Output the [X, Y] coordinate of the center of the cell containing the given text.  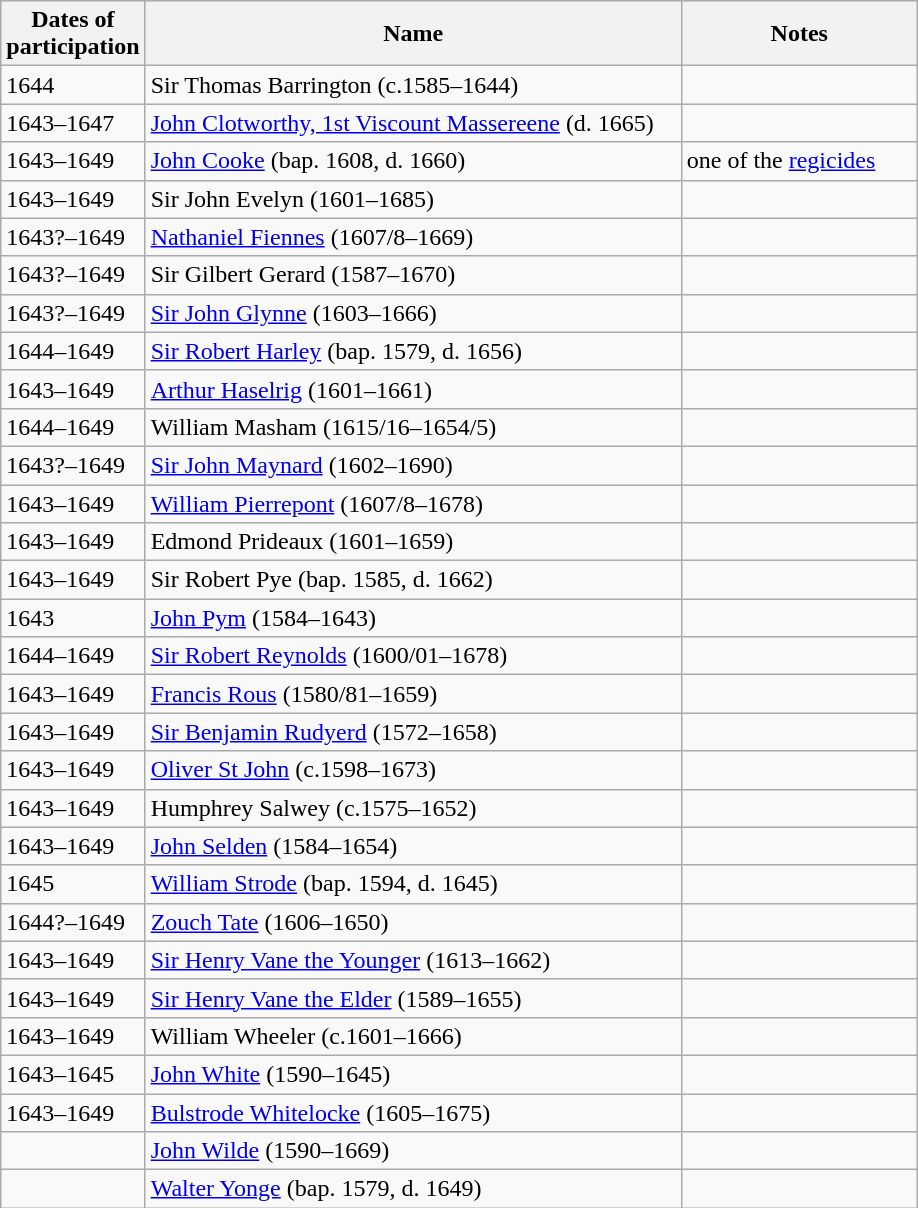
John Cooke (bap. 1608, d. 1660) [413, 161]
Zouch Tate (1606–1650) [413, 922]
Sir John Maynard (1602–1690) [413, 465]
Sir Henry Vane the Younger (1613–1662) [413, 960]
William Strode (bap. 1594, d. 1645) [413, 884]
1643–1647 [73, 123]
John Clotworthy, 1st Viscount Massereene (d. 1665) [413, 123]
John Pym (1584–1643) [413, 618]
Humphrey Salwey (c.1575–1652) [413, 808]
Name [413, 34]
Walter Yonge (bap. 1579, d. 1649) [413, 1189]
William Pierrepont (1607/8–1678) [413, 503]
Nathaniel Fiennes (1607/8–1669) [413, 237]
Sir Robert Harley (bap. 1579, d. 1656) [413, 351]
Sir John Evelyn (1601–1685) [413, 199]
Sir Robert Reynolds (1600/01–1678) [413, 656]
Oliver St John (c.1598–1673) [413, 770]
John Wilde (1590–1669) [413, 1151]
William Wheeler (c.1601–1666) [413, 1036]
Sir Robert Pye (bap. 1585, d. 1662) [413, 580]
1645 [73, 884]
Dates of participation [73, 34]
John White (1590–1645) [413, 1074]
1644?–1649 [73, 922]
Edmond Prideaux (1601–1659) [413, 542]
Francis Rous (1580/81–1659) [413, 694]
Sir John Glynne (1603–1666) [413, 313]
Sir Gilbert Gerard (1587–1670) [413, 275]
Sir Benjamin Rudyerd (1572–1658) [413, 732]
Sir Henry Vane the Elder (1589–1655) [413, 998]
one of the regicides [799, 161]
Bulstrode Whitelocke (1605–1675) [413, 1113]
Notes [799, 34]
William Masham (1615/16–1654/5) [413, 427]
1643 [73, 618]
Arthur Haselrig (1601–1661) [413, 389]
1643–1645 [73, 1074]
1644 [73, 85]
John Selden (1584–1654) [413, 846]
Sir Thomas Barrington (c.1585–1644) [413, 85]
